Return the [x, y] coordinate for the center point of the cell that contains the specified text.  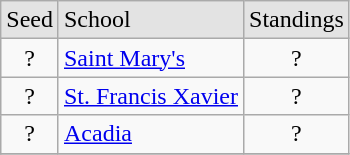
School [150, 20]
Saint Mary's [150, 58]
Standings [297, 20]
Acadia [150, 134]
St. Francis Xavier [150, 96]
Seed [30, 20]
